Identify which cell holds the provided text, then report its (x, y) central coordinate. 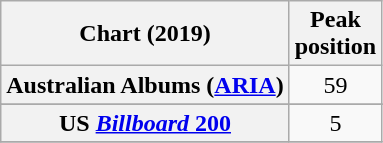
59 (335, 85)
Peakposition (335, 34)
5 (335, 123)
Chart (2019) (145, 34)
US Billboard 200 (145, 123)
Australian Albums (ARIA) (145, 85)
